Detect which cell encompasses the target text, then output its [x, y] center coordinate. 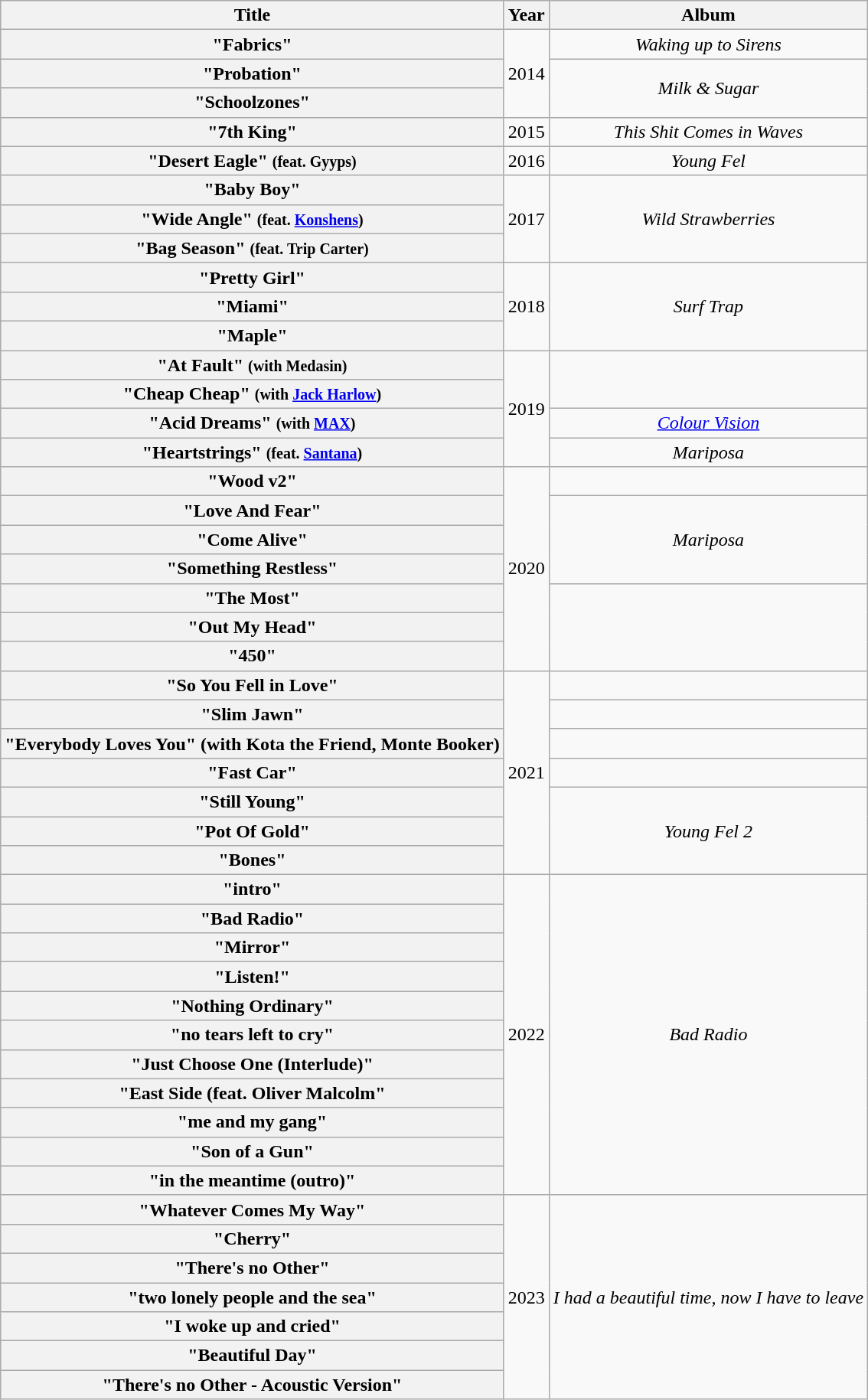
"So You Fell in Love" [253, 685]
2020 [527, 569]
I had a beautiful time, now I have to leave [708, 1297]
2015 [527, 132]
"me and my gang" [253, 1122]
"At Fault" (with Medasin) [253, 365]
"Probation" [253, 73]
"Wide Angle" (feat. Konshens) [253, 219]
"There's no Other - Acoustic Version" [253, 1385]
"Something Restless" [253, 569]
"Maple" [253, 335]
2014 [527, 73]
"Baby Boy" [253, 190]
Young Fel [708, 161]
Year [527, 15]
2017 [527, 219]
This Shit Comes in Waves [708, 132]
"Desert Eagle" (feat. Gyyps) [253, 161]
"intro" [253, 889]
"The Most" [253, 598]
Title [253, 15]
"Nothing Ordinary" [253, 1006]
"Bones" [253, 860]
"7th King" [253, 132]
Wild Strawberries [708, 219]
"I woke up and cried" [253, 1327]
"Slim Jawn" [253, 714]
2018 [527, 306]
"Come Alive" [253, 540]
"Wood v2" [253, 481]
"Pot Of Gold" [253, 831]
"Fabrics" [253, 44]
"Acid Dreams" (with MAX) [253, 423]
"Cherry" [253, 1238]
"Miami" [253, 306]
2016 [527, 161]
"Cheap Cheap" (with Jack Harlow) [253, 394]
"Mirror" [253, 948]
"Still Young" [253, 801]
Waking up to Sirens [708, 44]
"Out My Head" [253, 627]
Young Fel 2 [708, 831]
"Fast Car" [253, 772]
"Beautiful Day" [253, 1356]
"no tears left to cry" [253, 1035]
"Son of a Gun" [253, 1151]
2019 [527, 409]
"Bag Season" (feat. Trip Carter) [253, 248]
"Everybody Loves You" (with Kota the Friend, Monte Booker) [253, 743]
"There's no Other" [253, 1268]
"Bad Radio" [253, 919]
Milk & Sugar [708, 88]
"in the meantime (outro)" [253, 1180]
"two lonely people and the sea" [253, 1297]
"Listen!" [253, 977]
"Just Choose One (Interlude)" [253, 1064]
"Pretty Girl" [253, 277]
"Whatever Comes My Way" [253, 1209]
Album [708, 15]
Colour Vision [708, 423]
2021 [527, 772]
2023 [527, 1297]
Bad Radio [708, 1035]
2022 [527, 1035]
"East Side (feat. Oliver Malcolm" [253, 1093]
Surf Trap [708, 306]
"Heartstrings" (feat. Santana) [253, 452]
"Love And Fear" [253, 511]
"Schoolzones" [253, 103]
"450" [253, 656]
